Detect which cell encompasses the target text, then output its (X, Y) center coordinate. 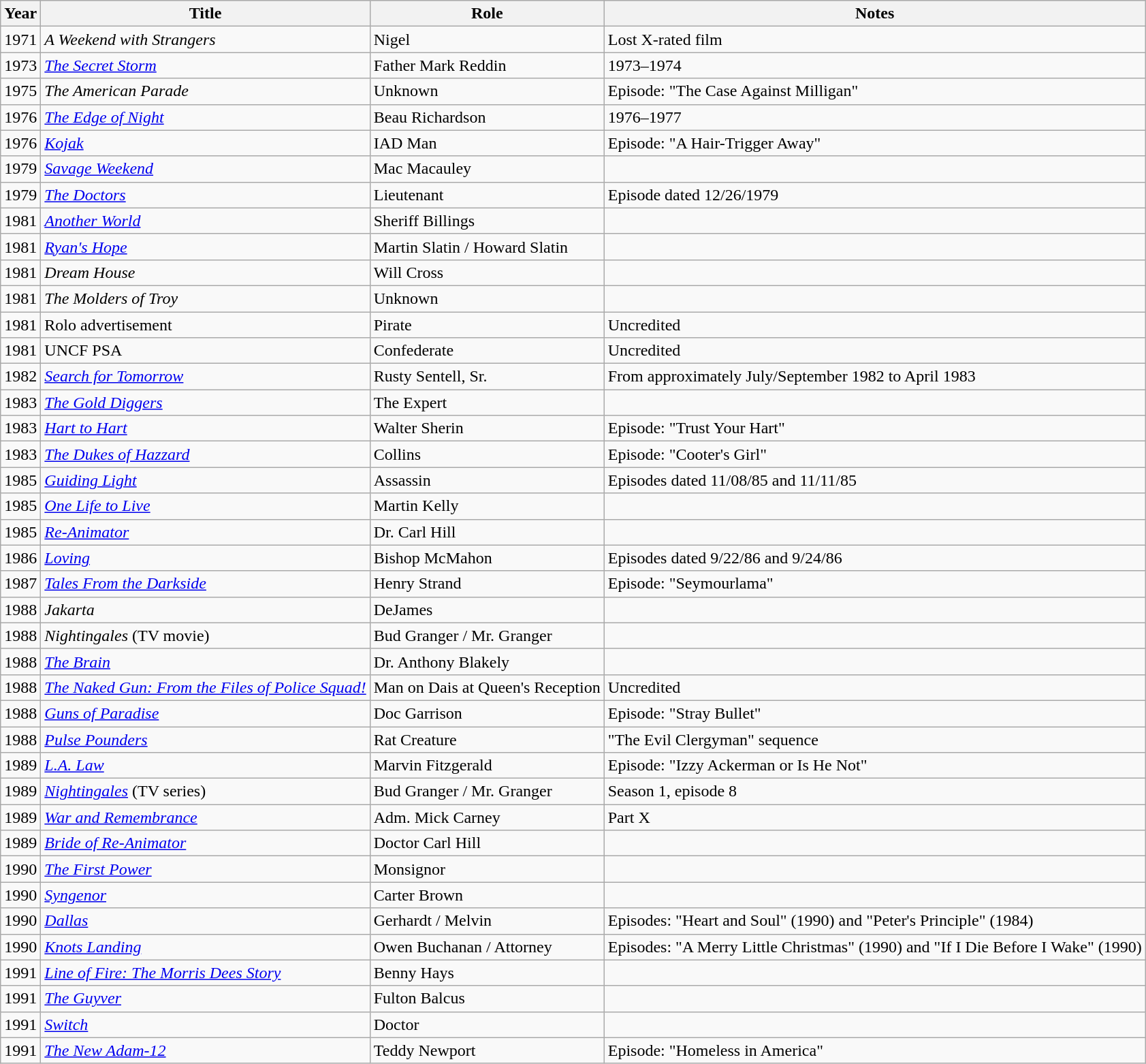
Re-Animator (206, 532)
"The Evil Clergyman" sequence (874, 739)
1973–1974 (874, 65)
1976–1977 (874, 117)
Episode dated 12/26/1979 (874, 195)
Kojak (206, 143)
Episode: "Seymourlama" (874, 584)
Knots Landing (206, 947)
Dr. Anthony Blakely (487, 661)
The Dukes of Hazzard (206, 454)
Hart to Hart (206, 428)
1987 (20, 584)
Episode: "Trust Your Hart" (874, 428)
One Life to Live (206, 506)
Pulse Pounders (206, 739)
1973 (20, 65)
Rolo advertisement (206, 325)
Marvin Fitzgerald (487, 766)
Year (20, 14)
Teddy Newport (487, 1050)
1986 (20, 558)
Savage Weekend (206, 169)
Carter Brown (487, 895)
From approximately July/September 1982 to April 1983 (874, 377)
The New Adam-12 (206, 1050)
Episode: "Stray Bullet" (874, 713)
Episodes: "Heart and Soul" (1990) and "Peter's Principle" (1984) (874, 921)
Notes (874, 14)
L.A. Law (206, 766)
Season 1, episode 8 (874, 792)
Martin Slatin / Howard Slatin (487, 247)
IAD Man (487, 143)
Nightingales (TV movie) (206, 636)
The First Power (206, 869)
Collins (487, 454)
Pirate (487, 325)
Title (206, 14)
Search for Tomorrow (206, 377)
Role (487, 14)
Lost X-rated film (874, 40)
Adm. Mick Carney (487, 817)
Dr. Carl Hill (487, 532)
Dallas (206, 921)
Confederate (487, 351)
The Expert (487, 403)
Beau Richardson (487, 117)
The American Parade (206, 91)
Jakarta (206, 610)
Doctor Carl Hill (487, 843)
Episode: "A Hair-Trigger Away" (874, 143)
Episode: "The Case Against Milligan" (874, 91)
Benny Hays (487, 973)
Henry Strand (487, 584)
Owen Buchanan / Attorney (487, 947)
Bride of Re-Animator (206, 843)
Episode: "Izzy Ackerman or Is He Not" (874, 766)
DeJames (487, 610)
Another World (206, 221)
Syngenor (206, 895)
Rusty Sentell, Sr. (487, 377)
Episode: "Homeless in America" (874, 1050)
Doc Garrison (487, 713)
Man on Dais at Queen's Reception (487, 687)
Father Mark Reddin (487, 65)
Martin Kelly (487, 506)
Nigel (487, 40)
Lieutenant (487, 195)
Rat Creature (487, 739)
Fulton Balcus (487, 999)
Line of Fire: The Morris Dees Story (206, 973)
War and Remembrance (206, 817)
1975 (20, 91)
Bishop McMahon (487, 558)
The Brain (206, 661)
Episodes dated 9/22/86 and 9/24/86 (874, 558)
Monsignor (487, 869)
1982 (20, 377)
The Molders of Troy (206, 298)
The Naked Gun: From the Files of Police Squad! (206, 687)
Gerhardt / Melvin (487, 921)
Guiding Light (206, 480)
Switch (206, 1024)
A Weekend with Strangers (206, 40)
Guns of Paradise (206, 713)
Part X (874, 817)
Episodes dated 11/08/85 and 11/11/85 (874, 480)
Assassin (487, 480)
The Doctors (206, 195)
Mac Macauley (487, 169)
Episode: "Cooter's Girl" (874, 454)
Dream House (206, 272)
Doctor (487, 1024)
Tales From the Darkside (206, 584)
Episodes: "A Merry Little Christmas" (1990) and "If I Die Before I Wake" (1990) (874, 947)
Loving (206, 558)
The Secret Storm (206, 65)
Will Cross (487, 272)
Nightingales (TV series) (206, 792)
Sheriff Billings (487, 221)
1971 (20, 40)
The Guyver (206, 999)
Ryan's Hope (206, 247)
Walter Sherin (487, 428)
The Gold Diggers (206, 403)
UNCF PSA (206, 351)
The Edge of Night (206, 117)
